Extract the [x, y] coordinate from the center of the cell holding the provided text.  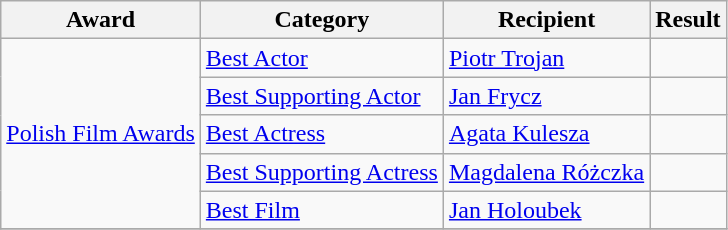
Best Supporting Actress [322, 172]
Agata Kulesza [546, 134]
Best Actress [322, 134]
Result [688, 20]
Polish Film Awards [101, 134]
Best Supporting Actor [322, 96]
Best Film [322, 210]
Best Actor [322, 58]
Magdalena Różczka [546, 172]
Category [322, 20]
Recipient [546, 20]
Jan Frycz [546, 96]
Award [101, 20]
Piotr Trojan [546, 58]
Jan Holoubek [546, 210]
